Search for the cell housing the specified text and yield its [X, Y] center coordinate. 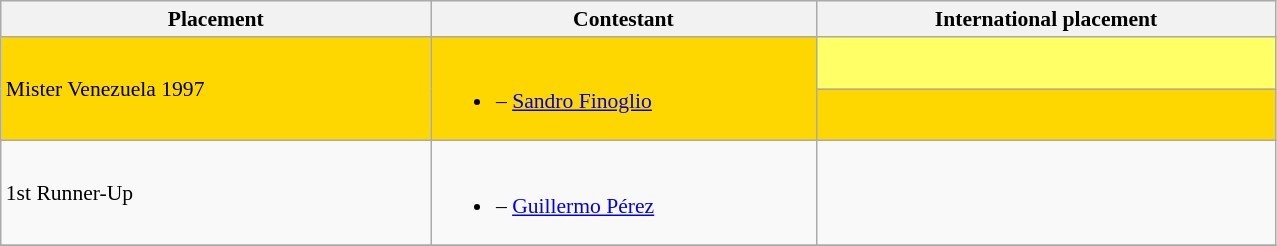
International placement [1046, 19]
1st Runner-Up [216, 193]
– Guillermo Pérez [624, 193]
Contestant [624, 19]
– Sandro Finoglio [624, 89]
Mister Venezuela 1997 [216, 89]
Placement [216, 19]
